Search for the cell housing the specified text and yield its (x, y) center coordinate. 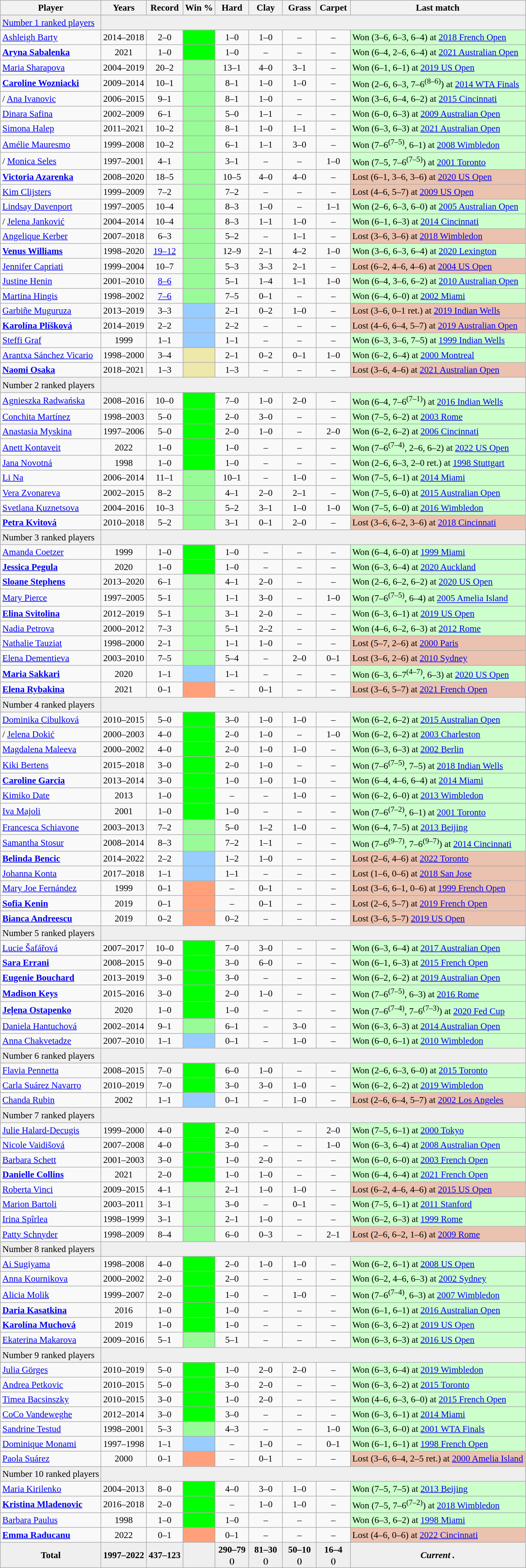
Belinda Bencic (51, 859)
Marion Bartoli (51, 1204)
Won (6–3, 6–3) at 2002 Berlin (438, 749)
Agnieszka Radwańska (51, 401)
Elena Dementieva (51, 658)
/ Jelena Janković (51, 222)
1999–2008 (123, 144)
Won (6–4, 7–6(7–1)) at 2016 Indian Wells (438, 401)
Lost (3–6, 2–6) at 2010 Sydney (438, 658)
2007–2008 (123, 1145)
Won (6–2, 6–2) at 2019 Wimbledon (438, 1086)
2001–2003 (123, 1160)
Daria Kasatkina (51, 1310)
Won (6–2, 4–6, 6–3) at 2002 Sydney (438, 1279)
Arantxa Sánchez Vicario (51, 355)
1997–2001 (123, 161)
2009–2016 (123, 1340)
Steffi Graf (51, 340)
1998–2001 (123, 1429)
Francesca Schiavone (51, 827)
Won (6–1, 6–1) at 1998 French Open (438, 1444)
2001 (123, 811)
Lost (3–6, 4–6) at 2021 Australian Open (438, 370)
Won (7–5, 6–0) at 2015 Australian Open (438, 493)
Won (2–6, 6–3, 6–0) at 2015 Toronto (438, 1071)
Won (2–6, 6–3, 6–0) at 2005 Australian Open (438, 207)
Won (3–6, 6–3, 6–4) at 2018 French Open (438, 37)
Naomi Osaka (51, 370)
2004–2014 (123, 222)
Martina Hingis (51, 296)
Jeļena Ostapenko (51, 1010)
2007–2017 (123, 948)
Won (7–6(7–4), 6–3) at 2007 Wimbledon (438, 1295)
Elina Svitolina (51, 614)
Won (6–1, 6–3) at 2014 Cincinnati (438, 222)
Player (51, 8)
Years (123, 8)
1997–2006 (123, 432)
2014–2022 (123, 859)
2014–2018 (123, 37)
Venus Williams (51, 251)
Kristina Mladenovic (51, 1504)
3–4 (165, 355)
11–1 (165, 478)
2006–2015 (123, 99)
Won (7–5, 7–6(7–5)) at 2001 Toronto (438, 161)
Lucie Šafářová (51, 948)
Won (6–0, 6–1) at 2010 Wimbledon (438, 1041)
Won (6–2, 6–1) at 2008 US Open (438, 1264)
1998–2003 (123, 417)
Won (6–3, 6–4) at 2008 Australian Open (438, 1145)
Lost (2–6, 6–2, 1–6) at 2009 Rome (438, 1234)
Won (6–4, 6–0) at 1999 Miami (438, 552)
Won (6–4, 7–5) at 2013 Beijing (438, 827)
Elena Rybakina (51, 690)
Garbiñe Muguruza (51, 311)
Won (7–6(9–7), 7–6(9–7)) at 2014 Cincinnati (438, 843)
10–3 (165, 508)
Won (6–3, 6–2) at 1998 Miami (438, 1520)
Lost (3–6, 5–7) at 2021 French Open (438, 690)
Conchita Martínez (51, 417)
Won (7–5, 6–2) at 2003 Rome (438, 417)
Won (7–5, 7–6(7–2)) at 2018 Wimbledon (438, 1504)
Bianca Andreescu (51, 918)
1999–2007 (123, 1295)
Won (6–1, 6–3) at 2015 French Open (438, 963)
Won (6–3, 3–6, 7–5) at 1999 Indian Wells (438, 340)
Anna Chakvetadze (51, 1041)
Won (6–3, 6–3) at 2014 Australian Open (438, 1026)
2008–2020 (123, 177)
Won (7–5, 7–5) at 2013 Beijing (438, 1489)
Roberta Vinci (51, 1190)
Kim Clijsters (51, 192)
Angelique Kerber (51, 236)
Jana Novotná (51, 463)
Lost (6–2, 4–6, 4–6) at 2004 US Open (438, 266)
Emma Raducanu (51, 1535)
0–3 (266, 1234)
Sofia Kenin (51, 903)
Hard (232, 8)
Lost (5–7, 2–6) at 2000 Paris (438, 643)
Won (2–6, 6–3, 7–6(8–6)) at 2014 WTA Finals (438, 83)
4–3 (232, 1429)
Dominika Cibulková (51, 720)
Lost (3–6, 6–4, 2–5 ret.) at 2000 Amelia Island (438, 1459)
Anastasia Myskina (51, 432)
Lost (4–6, 6–4, 5–7) at 2019 Australian Open (438, 326)
Won (7–5, 6–0) at 2016 Wimbledon (438, 508)
Record (165, 8)
Won (6–3, 6–2) at 2015 Toronto (438, 1385)
2007–2018 (123, 236)
Maria Kirilenko (51, 1489)
Maria Sharapova (51, 67)
Won (6–1, 6–1) at 2016 Australian Open (438, 1310)
Ai Sugiyama (51, 1264)
Aryna Sabalenka (51, 52)
2003–2011 (123, 1204)
2008–2014 (123, 843)
Lost (3–6, 6–1, 0–6) at 1999 French Open (438, 889)
2012–2014 (123, 1415)
Last match (438, 8)
Dominique Monami (51, 1444)
1998–2009 (123, 1234)
Won (7–6(7–5), 6–1) at 2008 Wimbledon (438, 144)
Won (6–2, 6–2) at 2019 Australian Open (438, 978)
Mary Joe Fernández (51, 889)
13–1 (232, 67)
Timea Bacsinszky (51, 1400)
Won (2–6, 6–3, 2–0 ret.) at 1998 Stuttgart (438, 463)
2018–2021 (123, 370)
Johanna Konta (51, 874)
Won (6–4, 3–6, 6–2) at 2010 Australian Open (438, 281)
Kimiko Date (51, 796)
2003–2010 (123, 658)
Number 2 ranked players (51, 385)
Won (6–3, 6–3) at 2016 US Open (438, 1340)
2002–2014 (123, 1026)
1998–2002 (123, 296)
Julia Görges (51, 1370)
Andrea Petkovic (51, 1385)
Caroline Wozniacki (51, 83)
2011–2021 (123, 129)
Nadia Petrova (51, 628)
2016–2018 (123, 1504)
Lost (3–6, 5–7) 2019 US Open (438, 918)
Number 9 ranked players (51, 1355)
Lost (3–6, 6–2, 3–6) at 2018 Cincinnati (438, 523)
2002–2009 (123, 114)
Barbara Paulus (51, 1520)
Won (6–3, 6–4) at 2017 Australian Open (438, 948)
Won (7–5, 6–1) at 2014 Miami (438, 478)
2013–2020 (123, 582)
Anett Kontaveit (51, 447)
2004–2016 (123, 508)
Carla Suárez Navarro (51, 1086)
Won (6–2, 6–3) at 1999 Rome (438, 1219)
/ Monica Seles (51, 161)
Won (6–3, 6–1) at 2014 Miami (438, 1415)
Lost (6–2, 4–6, 4–6) at 2015 US Open (438, 1190)
Maria Sakkari (51, 674)
Lindsay Davenport (51, 207)
Vera Zvonareva (51, 493)
7–6 (165, 296)
2014–2019 (123, 326)
Daniela Hantuchová (51, 1026)
Simona Halep (51, 129)
2012–2019 (123, 614)
Won (6–3, 6–4) at 2020 Auckland (438, 567)
Danielle Collins (51, 1175)
Won (6–2, 6–0) at 2013 Wimbledon (438, 796)
1998–1999 (123, 1219)
Iva Majoli (51, 811)
4–2 (300, 251)
2015–2016 (123, 993)
Won (7–6(7–5), 6–4) at 2005 Amelia Island (438, 598)
Won (6–4, 6–0) at 2002 Miami (438, 296)
Lost (2–6, 6–4, 5–7) at 2002 Los Angeles (438, 1101)
Petra Kvitová (51, 523)
Won (6–3, 6–3) at 2021 Australian Open (438, 129)
8–0 (165, 1489)
Won (7–6(7–4), 7–6(7–3)) at 2020 Fed Cup (438, 1010)
2003–2013 (123, 827)
Ashleigh Barty (51, 37)
Jessica Pegula (51, 567)
Won (6–4, 2–6, 6–4) at 2021 Australian Open (438, 52)
2007–2010 (123, 1041)
CoCo Vandeweghe (51, 1415)
6–3 (165, 236)
1–4 (266, 281)
Irina Spîrlea (51, 1219)
Caroline Garcia (51, 781)
/ Jelena Dokić (51, 734)
Jennifer Capriati (51, 266)
Won (6–3, 6–2) at 2019 US Open (438, 1325)
Li Na (51, 478)
1998–2008 (123, 1264)
5–4 (232, 658)
Julie Halard-Decugis (51, 1130)
2010–2018 (123, 523)
Sandrine Testud (51, 1429)
Won (4–6, 6–2, 6–3) at 2012 Rome (438, 628)
Mary Pierce (51, 598)
Number 7 ranked players (51, 1115)
Won (6–2, 6–2) at 2003 Charleston (438, 734)
Sara Errani (51, 963)
2009–2014 (123, 83)
Won (6–2, 6–4) at 2000 Montreal (438, 355)
Kiki Bertens (51, 765)
Won (6–4, 6–4) at 2021 French Open (438, 1175)
Justine Henin (51, 281)
Number 8 ranked players (51, 1249)
Number 1 ranked players (51, 23)
Number 3 ranked players (51, 537)
2004–2013 (123, 1489)
12–9 (232, 251)
Svetlana Kuznetsova (51, 508)
2009–2015 (123, 1190)
Number 4 ranked players (51, 705)
10–7 (165, 266)
Samantha Stosur (51, 843)
Won (6–0, 6–0) at 2003 French Open (438, 1160)
8–4 (165, 1234)
Lost (1–6, 0–6) at 2018 San Jose (438, 874)
Won (6–4, 4–6, 6–4) at 2014 Miami (438, 781)
Won (6–0, 6–3) at 2009 Australian Open (438, 114)
20–2 (165, 67)
Anna Kournikova (51, 1279)
Victoria Azarenka (51, 177)
Number 5 ranked players (51, 933)
2002–2015 (123, 493)
19–12 (165, 251)
Won (7–6(7–5), 7–5) at 2018 Indian Wells (438, 765)
Lost (4–6, 0–6) at 2022 Cincinnati (438, 1535)
8–2 (165, 493)
Won (6–3, 6–1) at 2019 US Open (438, 614)
2013–2014 (123, 781)
Won (6–3, 6–0) at 2001 WTA Finals (438, 1429)
2006–2014 (123, 478)
Won (6–2, 6–2) at 2006 Cincinnati (438, 432)
Karolína Plíšková (51, 326)
Won (7–5, 6–1) at 2000 Tokyo (438, 1130)
Won (6–1, 6–1) at 2019 US Open (438, 67)
Won (7–5, 6–1) at 2011 Stanford (438, 1204)
Karolína Muchová (51, 1325)
9–0 (165, 963)
2002 (123, 1101)
Won (4–6, 6–3, 6–0) at 2015 French Open (438, 1400)
Lost (2–6, 5–7) at 2019 French Open (438, 903)
2017–2018 (123, 874)
Barbara Schett (51, 1160)
7–3 (165, 628)
1998–2020 (123, 251)
Won (7–6(7–4), 2–6, 6–2) at 2022 US Open (438, 447)
Number 10 ranked players (51, 1474)
Won (7–6(7–5), 6–3) at 2016 Rome (438, 993)
Win % (199, 8)
2000–2012 (123, 628)
/ Ana Ivanovic (51, 99)
Won (7–6(7–2), 6–1) at 2001 Toronto (438, 811)
Alicia Molik (51, 1295)
2001–2010 (123, 281)
18–5 (165, 177)
Won (6–2, 6–2) at 2015 Australian Open (438, 720)
Chanda Rubin (51, 1101)
2008–2016 (123, 401)
Sloane Stephens (51, 582)
Ekaterina Makarova (51, 1340)
Grass (300, 8)
Lost (3–6, 3–6) at 2018 Wimbledon (438, 236)
1999–2004 (123, 266)
Dinara Safina (51, 114)
Lost (2–6, 4–6) at 2022 Toronto (438, 859)
2013 (123, 796)
Flavia Pennetta (51, 1071)
Lost (4–6, 5–7) at 2009 US Open (438, 192)
Amanda Coetzer (51, 552)
Won (2–6, 6–2, 6–2) at 2020 US Open (438, 582)
Carpet (333, 8)
8–6 (165, 281)
2000 (123, 1459)
Won (6–3, 6–4) at 2019 Wimbledon (438, 1370)
Paola Suárez (51, 1459)
Won (6–3, 6–7(4–7), 6–3) at 2020 US Open (438, 674)
1999–2000 (123, 1130)
Won (3–6, 6–3, 6–4) at 2020 Lexington (438, 251)
10–5 (232, 177)
Nicole Vaidišová (51, 1145)
Amélie Mauresmo (51, 144)
Patty Schnyder (51, 1234)
2004–2019 (123, 67)
Madison Keys (51, 993)
Lost (6–1, 3–6, 3–6) at 2020 US Open (438, 177)
1999–2009 (123, 192)
Won (3–6, 6–4, 6–2) at 2015 Cincinnati (438, 99)
Clay (266, 8)
Magdalena Maleeva (51, 749)
2016 (123, 1310)
2000–2003 (123, 734)
Lost (3–6, 0–1 ret.) at 2019 Indian Wells (438, 311)
2015–2018 (123, 765)
1997–1998 (123, 1444)
Eugenie Bouchard (51, 978)
Nathalie Tauziat (51, 643)
Number 6 ranked players (51, 1056)
